Find where the given text appears and provide that cell's center as [x, y] coordinate. 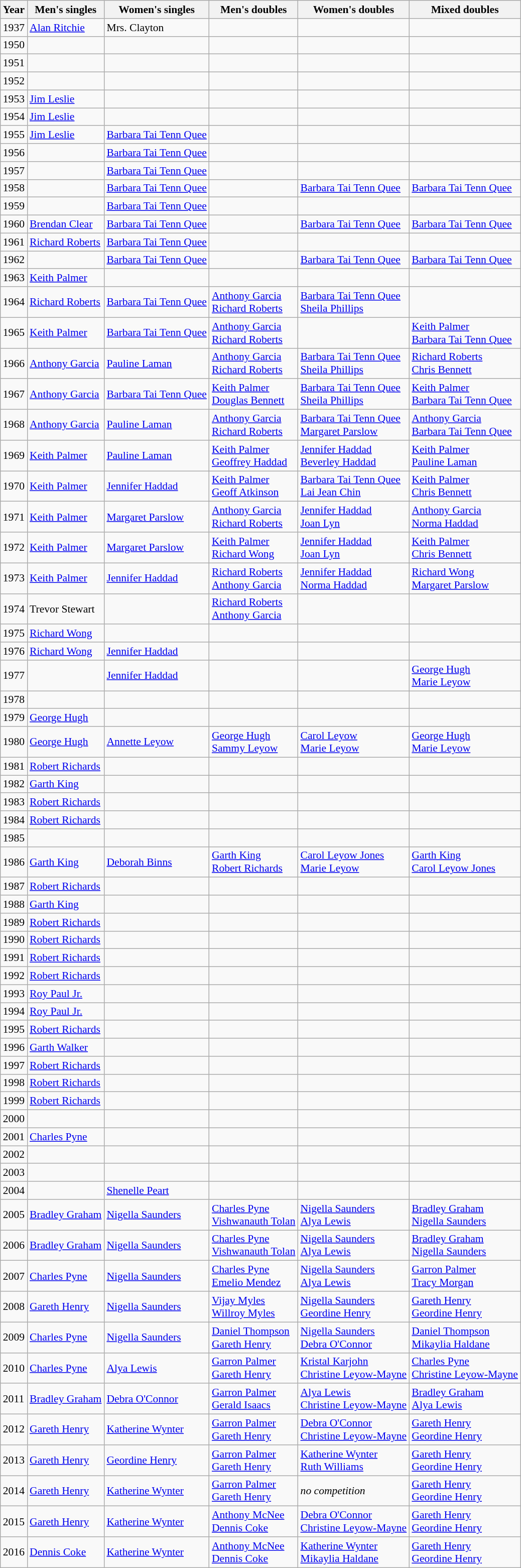
1980 [14, 742]
Deborah Binns [157, 862]
1952 [14, 81]
1953 [14, 99]
1960 [14, 224]
Jennifer HaddadBeverley Haddad [354, 456]
1975 [14, 634]
2013 [14, 1460]
Anthony GarciaNorma Haddad [465, 517]
Jennifer HaddadNorma Haddad [354, 578]
Mixed doubles [465, 10]
1988 [14, 904]
1957 [14, 171]
Nigella SaundersDebra O'Connor [354, 1338]
1956 [14, 153]
1969 [14, 456]
Kristal KarjohnChristine Leyow-Mayne [354, 1368]
1973 [14, 578]
Garron PalmerTracy Morgan [465, 1276]
1990 [14, 940]
1989 [14, 922]
2004 [14, 1190]
2010 [14, 1368]
1983 [14, 802]
Keith PalmerPauline Laman [465, 456]
Men's doubles [254, 10]
1976 [14, 651]
1984 [14, 820]
2015 [14, 1521]
Geordine Henry [157, 1460]
1977 [14, 676]
1993 [14, 994]
2005 [14, 1215]
Women's singles [157, 10]
Shenelle Peart [157, 1190]
Alya LewisChristine Leyow-Mayne [354, 1399]
Year [14, 10]
Nigella SaundersGeordine Henry [354, 1306]
Keith PalmerGeoff Atkinson [254, 486]
1999 [14, 1101]
1982 [14, 784]
1961 [14, 242]
1991 [14, 958]
Alan Ritchie [65, 28]
Daniel ThompsonMikaylia Haldane [465, 1338]
Garth KingCarol Leyow Jones [465, 862]
1966 [14, 364]
Vijay MylesWillroy Myles [254, 1306]
Anthony GarciaBarbara Tai Tenn Quee [465, 425]
1958 [14, 188]
1979 [14, 718]
1950 [14, 45]
2012 [14, 1430]
2000 [14, 1119]
2006 [14, 1245]
Katherine WynterMikaylia Haldane [354, 1552]
Carol LeyowMarie Leyow [354, 742]
1992 [14, 976]
2001 [14, 1137]
Debra O'Connor [157, 1399]
1994 [14, 1012]
2011 [14, 1399]
2007 [14, 1276]
1937 [14, 28]
Garth KingRobert Richards [254, 862]
Brendan Clear [65, 224]
1998 [14, 1083]
2016 [14, 1552]
1959 [14, 206]
Keith PalmerDouglas Bennett [254, 395]
2014 [14, 1491]
2002 [14, 1155]
Dennis Coke [65, 1552]
Trevor Stewart [65, 609]
Alya Lewis [157, 1368]
no competition [354, 1491]
1951 [14, 63]
2009 [14, 1338]
Garth Walker [65, 1047]
1985 [14, 838]
Katherine WynterRuth Williams [354, 1460]
1995 [14, 1030]
2003 [14, 1173]
1974 [14, 609]
Keith PalmerGeoffrey Haddad [254, 456]
Annette Leyow [157, 742]
Carol Leyow JonesMarie Leyow [354, 862]
1968 [14, 425]
Charles PyneEmelio Mendez [254, 1276]
Barbara Tai Tenn Quee Lai Jean Chin [354, 486]
1978 [14, 700]
1981 [14, 766]
1987 [14, 887]
1970 [14, 486]
Garron PalmerGerald Isaacs [254, 1399]
Men's singles [65, 10]
Charles PyneChristine Leyow-Mayne [465, 1368]
Richard RobertsChris Bennett [465, 364]
Barbara Tai Tenn QueeMargaret Parslow [354, 425]
Mrs. Clayton [157, 28]
1955 [14, 135]
1986 [14, 862]
1967 [14, 395]
1965 [14, 332]
1962 [14, 260]
Keith PalmerRichard Wong [254, 547]
Women's doubles [354, 10]
1996 [14, 1047]
Daniel ThompsonGareth Henry [254, 1338]
1997 [14, 1065]
1954 [14, 117]
1972 [14, 547]
Richard WongMargaret Parslow [465, 578]
2008 [14, 1306]
1971 [14, 517]
Bradley GrahamAlya Lewis [465, 1399]
George HughSammy Leyow [254, 742]
1964 [14, 302]
1963 [14, 278]
